For the text-containing cell, return its midpoint in (x, y) coordinate format. 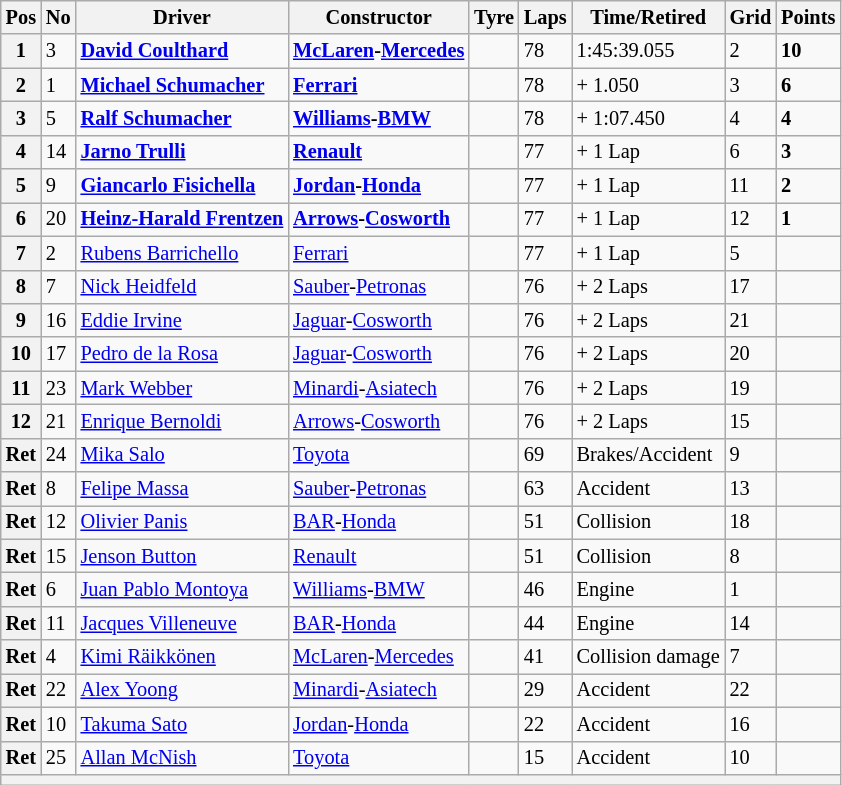
+ 1.050 (648, 85)
Jacques Villeneuve (182, 623)
Tyre (494, 17)
23 (58, 388)
44 (546, 623)
Pedro de la Rosa (182, 354)
Heinz-Harald Frentzen (182, 219)
Pos (21, 17)
1:45:39.055 (648, 51)
Time/Retired (648, 17)
24 (58, 455)
Juan Pablo Montoya (182, 589)
Brakes/Accident (648, 455)
Eddie Irvine (182, 320)
Mika Salo (182, 455)
Mark Webber (182, 388)
Collision damage (648, 657)
Rubens Barrichello (182, 253)
19 (751, 388)
Points (808, 17)
18 (751, 522)
46 (546, 589)
Olivier Panis (182, 522)
Jarno Trulli (182, 152)
No (58, 17)
Ralf Schumacher (182, 118)
Takuma Sato (182, 724)
Enrique Bernoldi (182, 421)
Constructor (378, 17)
69 (546, 455)
25 (58, 758)
Kimi Räikkönen (182, 657)
Nick Heidfeld (182, 287)
David Coulthard (182, 51)
Laps (546, 17)
Grid (751, 17)
63 (546, 489)
29 (546, 690)
Jenson Button (182, 556)
+ 1:07.450 (648, 118)
Michael Schumacher (182, 85)
13 (751, 489)
Allan McNish (182, 758)
Alex Yoong (182, 690)
Felipe Massa (182, 489)
Driver (182, 17)
Giancarlo Fisichella (182, 186)
41 (546, 657)
